Pinpoint the cell where the given text exists, returning its (X, Y) midpoint coordinate. 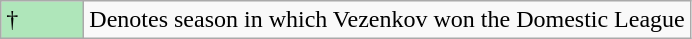
Denotes season in which Vezenkov won the Domestic League (387, 20)
† (42, 20)
